Locate the cell with the specified text and output its (X, Y) center coordinate. 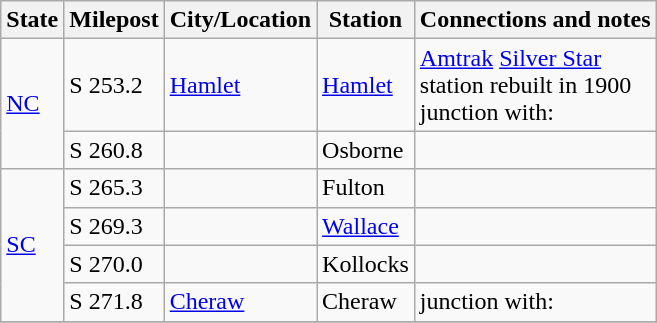
NC (32, 104)
Fulton (366, 188)
State (32, 20)
SC (32, 245)
S 260.8 (114, 150)
Connections and notes (535, 20)
S 271.8 (114, 302)
Osborne (366, 150)
Station (366, 20)
S 265.3 (114, 188)
S 253.2 (114, 85)
S 270.0 (114, 264)
junction with: (535, 302)
Kollocks (366, 264)
S 269.3 (114, 226)
Wallace (366, 226)
Milepost (114, 20)
Amtrak Silver Starstation rebuilt in 1900junction with: (535, 85)
City/Location (240, 20)
